Determine the (X, Y) coordinate at the center of the cell enclosing the given text.  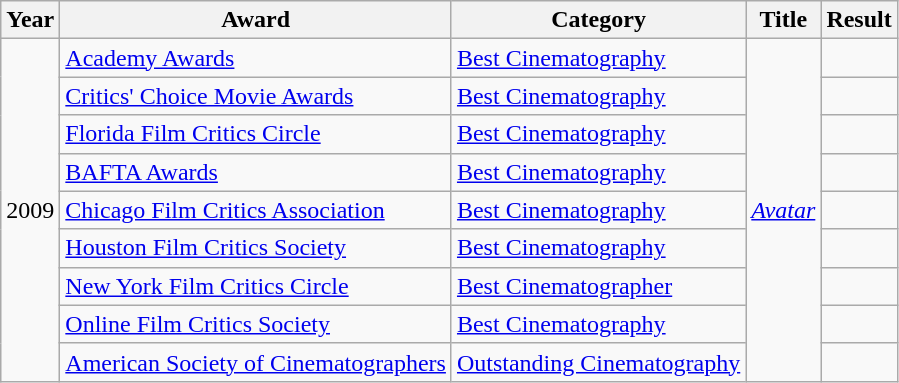
Result (859, 20)
Houston Film Critics Society (256, 248)
Best Cinematographer (598, 286)
Year (30, 20)
Online Film Critics Society (256, 324)
Academy Awards (256, 58)
New York Film Critics Circle (256, 286)
Chicago Film Critics Association (256, 210)
Avatar (784, 210)
Category (598, 20)
Florida Film Critics Circle (256, 134)
2009 (30, 210)
Award (256, 20)
Outstanding Cinematography (598, 362)
BAFTA Awards (256, 172)
Title (784, 20)
Critics' Choice Movie Awards (256, 96)
American Society of Cinematographers (256, 362)
